Extract the [X, Y] coordinate from the center of the cell holding the provided text.  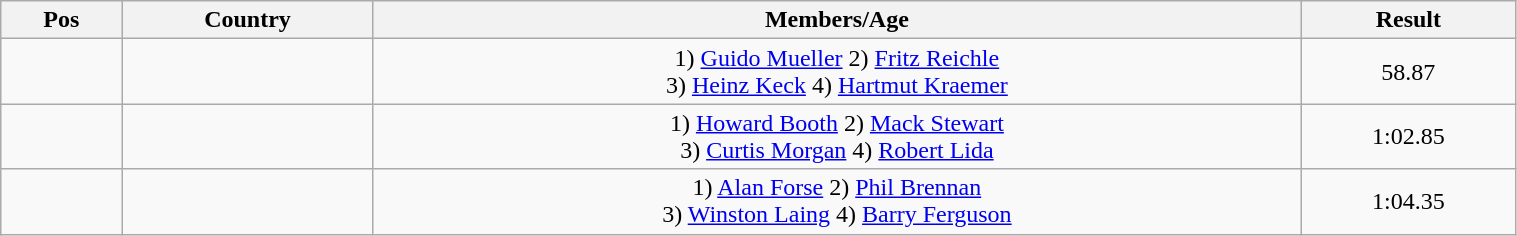
Result [1408, 20]
1:04.35 [1408, 202]
1) Guido Mueller 2) Fritz Reichle3) Heinz Keck 4) Hartmut Kraemer [836, 72]
Pos [62, 20]
1:02.85 [1408, 136]
1) Howard Booth 2) Mack Stewart3) Curtis Morgan 4) Robert Lida [836, 136]
Country [248, 20]
58.87 [1408, 72]
1) Alan Forse 2) Phil Brennan3) Winston Laing 4) Barry Ferguson [836, 202]
Members/Age [836, 20]
